Return (x, y) of the center of cell containing provided text 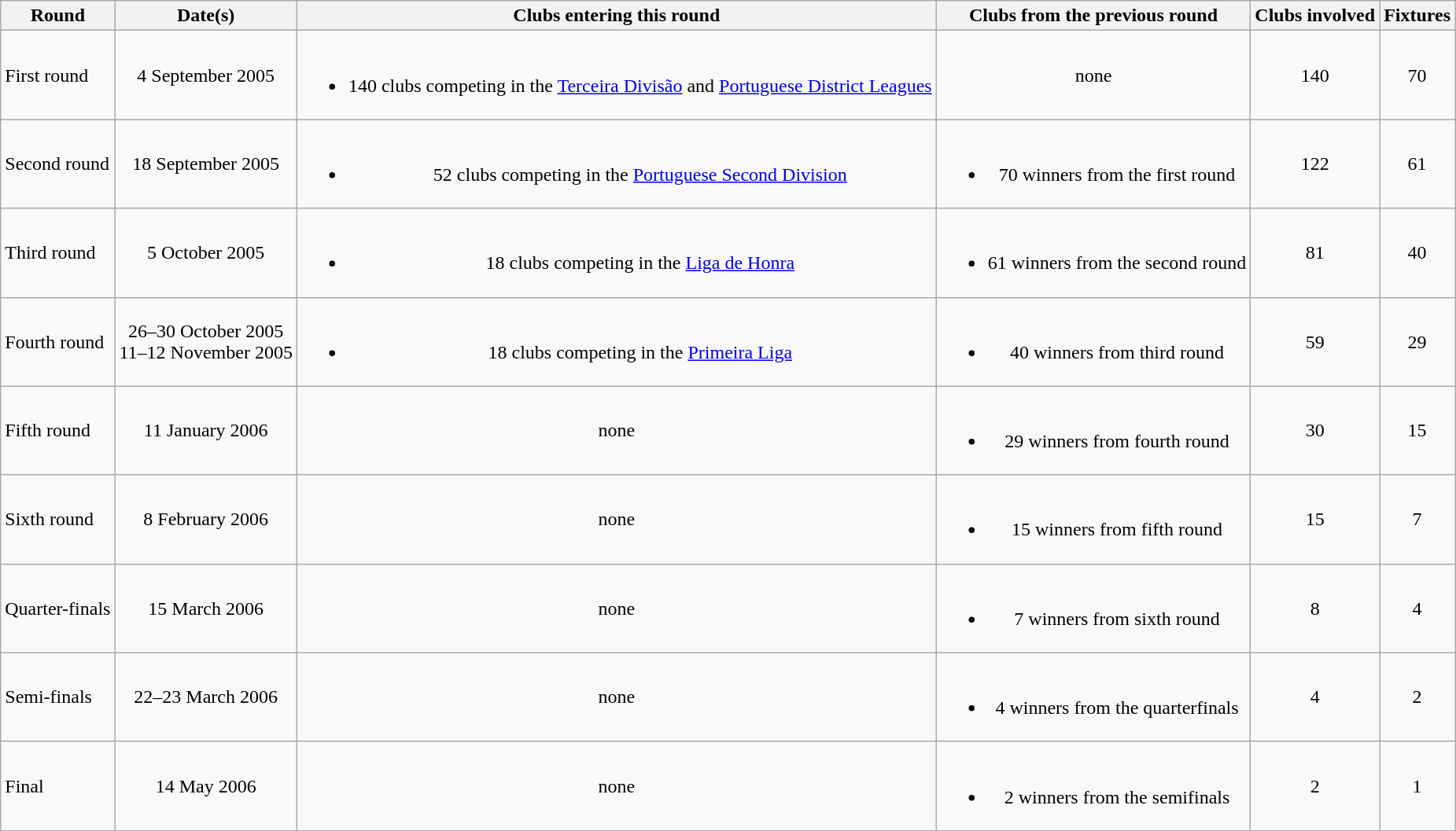
52 clubs competing in the Portuguese Second Division (617, 164)
7 winners from sixth round (1093, 609)
Round (58, 16)
122 (1315, 164)
61 (1417, 164)
11 January 2006 (206, 431)
18 clubs competing in the Primeira Liga (617, 341)
Sixth round (58, 519)
40 winners from third round (1093, 341)
4 winners from the quarterfinals (1093, 697)
Fourth round (58, 341)
Fixtures (1417, 16)
22–23 March 2006 (206, 697)
61 winners from the second round (1093, 253)
15 winners from fifth round (1093, 519)
70 winners from the first round (1093, 164)
4 September 2005 (206, 75)
40 (1417, 253)
8 February 2006 (206, 519)
Quarter-finals (58, 609)
Fifth round (58, 431)
Clubs involved (1315, 16)
5 October 2005 (206, 253)
15 March 2006 (206, 609)
26–30 October 200511–12 November 2005 (206, 341)
First round (58, 75)
Final (58, 786)
Semi-finals (58, 697)
Clubs entering this round (617, 16)
Second round (58, 164)
Clubs from the previous round (1093, 16)
8 (1315, 609)
29 (1417, 341)
59 (1315, 341)
70 (1417, 75)
Date(s) (206, 16)
30 (1315, 431)
7 (1417, 519)
140 (1315, 75)
2 winners from the semifinals (1093, 786)
18 clubs competing in the Liga de Honra (617, 253)
14 May 2006 (206, 786)
29 winners from fourth round (1093, 431)
18 September 2005 (206, 164)
140 clubs competing in the Terceira Divisão and Portuguese District Leagues (617, 75)
Third round (58, 253)
1 (1417, 786)
81 (1315, 253)
